Return the [X, Y] coordinate for the center point of the cell that contains the specified text.  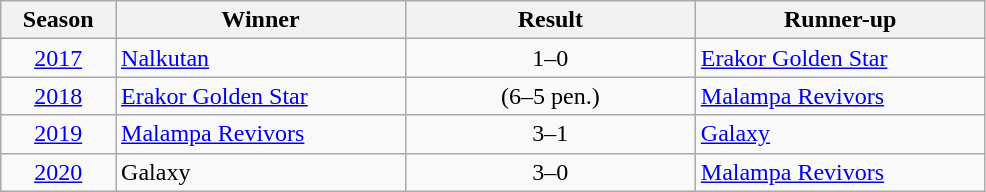
3–1 [550, 134]
Result [550, 20]
Season [58, 20]
(6–5 pen.) [550, 96]
2020 [58, 172]
1–0 [550, 58]
Runner-up [840, 20]
2018 [58, 96]
Winner [261, 20]
3–0 [550, 172]
Nalkutan [261, 58]
2017 [58, 58]
2019 [58, 134]
